Identify which cell holds the provided text, then report its [x, y] central coordinate. 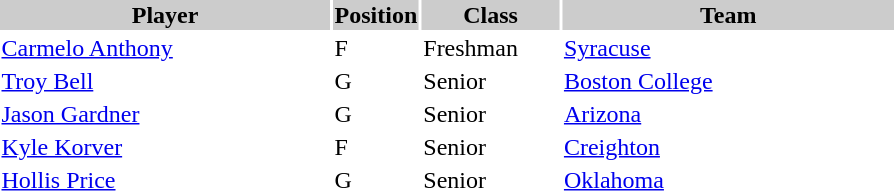
Troy Bell [165, 81]
Creighton [728, 147]
Freshman [491, 48]
Jason Gardner [165, 114]
Team [728, 15]
Player [165, 15]
Kyle Korver [165, 147]
Class [491, 15]
Arizona [728, 114]
Syracuse [728, 48]
Carmelo Anthony [165, 48]
Boston College [728, 81]
Position [376, 15]
